Output the [x, y] coordinate of the center of the cell containing the given text.  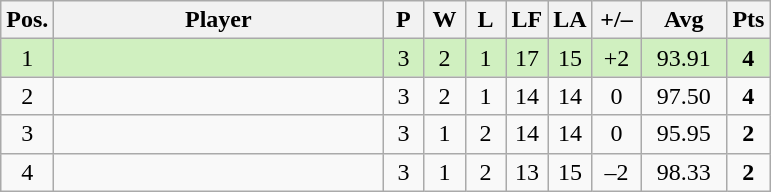
+2 [616, 58]
W [444, 20]
Avg [684, 20]
93.91 [684, 58]
LA [570, 20]
97.50 [684, 96]
P [404, 20]
Pts [748, 20]
98.33 [684, 172]
95.95 [684, 134]
+/– [616, 20]
13 [527, 172]
17 [527, 58]
L [486, 20]
Pos. [28, 20]
Player [218, 20]
LF [527, 20]
–2 [616, 172]
